Return [X, Y] of the center of cell containing provided text 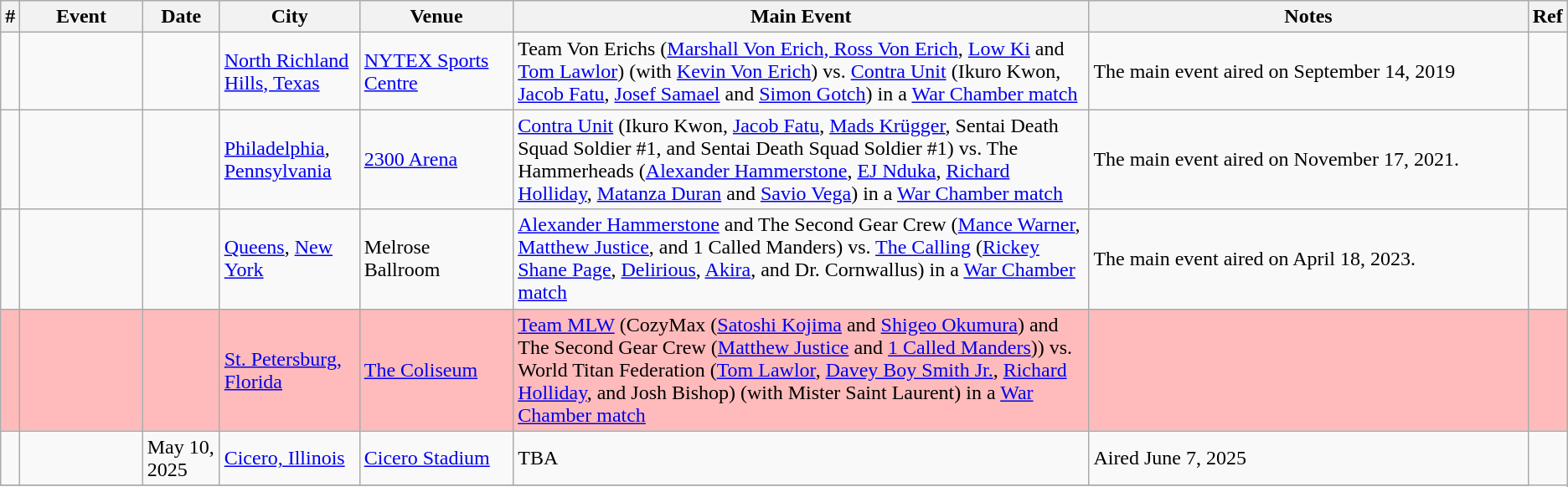
Queens, New York [290, 259]
May 10, 2025 [181, 459]
# [10, 17]
Venue [436, 17]
Aired June 7, 2025 [1308, 459]
North Richland Hills, Texas [290, 71]
The main event aired on November 17, 2021. [1308, 159]
Philadelphia, Pennsylvania [290, 159]
TBA [801, 459]
The Coliseum [436, 370]
St. Petersburg, Florida [290, 370]
Date [181, 17]
Event [81, 17]
The main event aired on April 18, 2023. [1308, 259]
The main event aired on September 14, 2019 [1308, 71]
Melrose Ballroom [436, 259]
City [290, 17]
NYTEX Sports Centre [436, 71]
Cicero Stadium [436, 459]
Main Event [801, 17]
Cicero, Illinois [290, 459]
Ref [1548, 17]
2300 Arena [436, 159]
Notes [1308, 17]
